Identify which cell holds the provided text, then report its [X, Y] central coordinate. 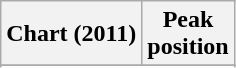
Chart (2011) [72, 34]
Peakposition [188, 34]
